For the text-containing cell, return its midpoint in (x, y) coordinate format. 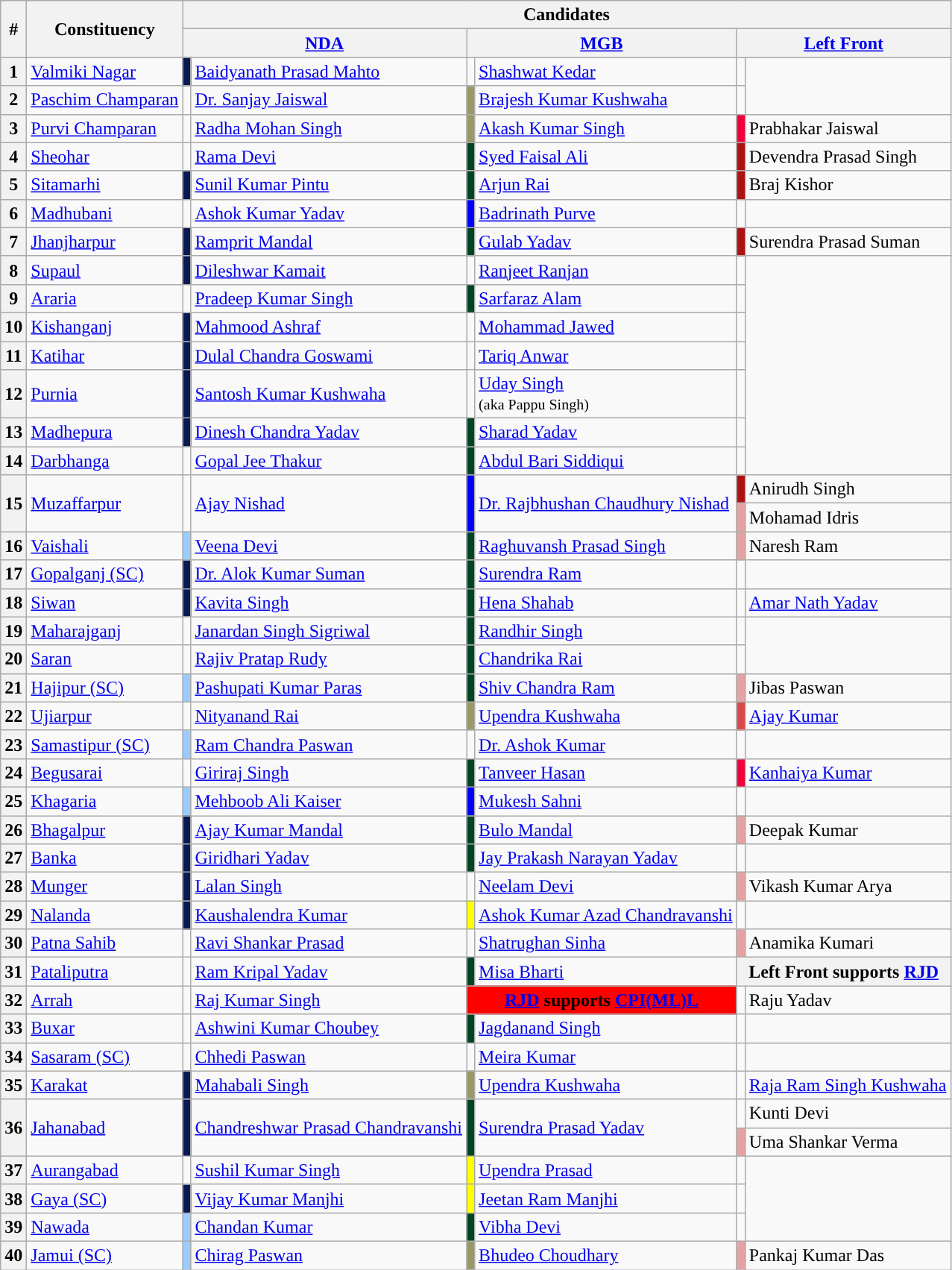
Baidyanath Prasad Mahto (329, 72)
Veena Devi (329, 546)
Chandan Kumar (329, 1227)
Mukesh Sahni (606, 801)
23 (13, 744)
Abdul Bari Siddiqui (606, 461)
Surendra Prasad Suman (848, 242)
Shatrughan Sinha (606, 943)
Chirag Paswan (329, 1255)
Vaishali (104, 546)
Dr. Ashok Kumar (606, 744)
Gaya (SC) (104, 1198)
Raghuvansh Prasad Singh (606, 546)
Jay Prakash Narayan Yadav (606, 858)
16 (13, 546)
Sushil Kumar Singh (329, 1170)
Ajay Nishad (329, 503)
Radha Mohan Singh (329, 128)
Gopal Jee Thakur (329, 461)
Dileshwar Kamait (329, 270)
18 (13, 603)
Supaul (104, 270)
Hena Shahab (606, 603)
35 (13, 1085)
Mehboob Ali Kaiser (329, 801)
Ujiarpur (104, 716)
27 (13, 858)
Pankaj Kumar Das (848, 1255)
Madhubani (104, 213)
Tariq Anwar (606, 356)
Ram Kripal Yadav (329, 972)
Anirudh Singh (848, 489)
Banka (104, 858)
Dulal Chandra Goswami (329, 356)
Muzaffarpur (104, 503)
6 (13, 213)
Katihar (104, 356)
Ranjeet Ranjan (606, 270)
Mahmood Ashraf (329, 327)
Hajipur (SC) (104, 688)
Shashwat Kedar (606, 72)
28 (13, 887)
Akash Kumar Singh (606, 128)
Left Front supports RJD (844, 972)
34 (13, 1057)
Pashupati Kumar Paras (329, 688)
Lalan Singh (329, 887)
Kishanganj (104, 327)
Maharajganj (104, 631)
Ajay Kumar (848, 716)
Aurangabad (104, 1170)
Ram Chandra Paswan (329, 744)
Dr. Alok Kumar Suman (329, 574)
33 (13, 1028)
1 (13, 72)
Anamika Kumari (848, 943)
5 (13, 185)
21 (13, 688)
Kanhaiya Kumar (848, 773)
4 (13, 157)
Buxar (104, 1028)
RJD supports CPI(ML)L (602, 1000)
32 (13, 1000)
Sitamarhi (104, 185)
Jeetan Ram Manjhi (606, 1198)
Rajiv Pratap Rudy (329, 659)
37 (13, 1170)
Tanveer Hasan (606, 773)
Misa Bharti (606, 972)
Jagdanand Singh (606, 1028)
Madhepura (104, 433)
Darbhanga (104, 461)
9 (13, 298)
38 (13, 1198)
Bhagalpur (104, 830)
22 (13, 716)
Jamui (SC) (104, 1255)
10 (13, 327)
Badrinath Purve (606, 213)
NDA (325, 43)
Bulo Mandal (606, 830)
29 (13, 915)
Saran (104, 659)
Ravi Shankar Prasad (329, 943)
Ajay Kumar Mandal (329, 830)
# (13, 29)
26 (13, 830)
Surendra Ram (606, 574)
Araria (104, 298)
Kunti Devi (848, 1113)
Raju Yadav (848, 1000)
Mohamad Idris (848, 518)
Syed Faisal Ali (606, 157)
Raj Kumar Singh (329, 1000)
Kaushalendra Kumar (329, 915)
Dr. Sanjay Jaiswal (329, 100)
Jhanjharpur (104, 242)
Ashwini Kumar Choubey (329, 1028)
Nityanand Rai (329, 716)
Uday Singh(aka Pappu Singh) (606, 394)
Upendra Prasad (606, 1170)
Siwan (104, 603)
Arrah (104, 1000)
Vikash Kumar Arya (848, 887)
Braj Kishor (848, 185)
Paschim Champaran (104, 100)
39 (13, 1227)
Ashok Kumar Azad Chandravanshi (606, 915)
12 (13, 394)
20 (13, 659)
17 (13, 574)
Dinesh Chandra Yadav (329, 433)
13 (13, 433)
Neelam Devi (606, 887)
Constituency (104, 29)
Nawada (104, 1227)
Rama Devi (329, 157)
40 (13, 1255)
15 (13, 503)
Giridhari Yadav (329, 858)
Gulab Yadav (606, 242)
24 (13, 773)
Valmiki Nagar (104, 72)
Patna Sahib (104, 943)
Begusarai (104, 773)
Jahanabad (104, 1128)
Sunil Kumar Pintu (329, 185)
Uma Shankar Verma (848, 1142)
Ashok Kumar Yadav (329, 213)
2 (13, 100)
Randhir Singh (606, 631)
Chhedi Paswan (329, 1057)
Gopalganj (SC) (104, 574)
11 (13, 356)
Mahabali Singh (329, 1085)
Surendra Prasad Yadav (606, 1128)
Sheohar (104, 157)
Mohammad Jawed (606, 327)
19 (13, 631)
Pataliputra (104, 972)
Shiv Chandra Ram (606, 688)
Vibha Devi (606, 1227)
Purvi Champaran (104, 128)
3 (13, 128)
Janardan Singh Sigriwal (329, 631)
Left Front (844, 43)
Chandrika Rai (606, 659)
8 (13, 270)
Naresh Ram (848, 546)
Devendra Prasad Singh (848, 157)
Raja Ram Singh Kushwaha (848, 1085)
30 (13, 943)
Munger (104, 887)
Nalanda (104, 915)
Kavita Singh (329, 603)
Amar Nath Yadav (848, 603)
Sharad Yadav (606, 433)
Purnia (104, 394)
Dr. Rajbhushan Chaudhury Nishad (606, 503)
Sasaram (SC) (104, 1057)
Sarfaraz Alam (606, 298)
Deepak Kumar (848, 830)
14 (13, 461)
Brajesh Kumar Kushwaha (606, 100)
Karakat (104, 1085)
Samastipur (SC) (104, 744)
Jibas Paswan (848, 688)
Vijay Kumar Manjhi (329, 1198)
7 (13, 242)
Giriraj Singh (329, 773)
Chandreshwar Prasad Chandravanshi (329, 1128)
Khagaria (104, 801)
Candidates (567, 15)
Bhudeo Choudhary (606, 1255)
Pradeep Kumar Singh (329, 298)
MGB (602, 43)
Santosh Kumar Kushwaha (329, 394)
Ramprit Mandal (329, 242)
Meira Kumar (606, 1057)
25 (13, 801)
31 (13, 972)
Prabhakar Jaiswal (848, 128)
36 (13, 1128)
Arjun Rai (606, 185)
